Output the [X, Y] coordinate of the center of the cell containing the given text.  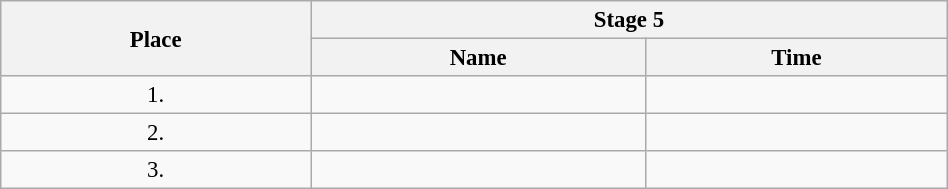
2. [156, 133]
1. [156, 95]
Name [478, 58]
3. [156, 170]
Place [156, 38]
Time [797, 58]
Stage 5 [630, 20]
